Determine the [x, y] coordinate at the center of the cell enclosing the given text.  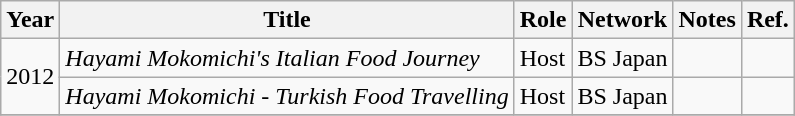
Year [30, 20]
Hayami Mokomichi - Turkish Food Travelling [287, 96]
Network [622, 20]
2012 [30, 77]
Title [287, 20]
Ref. [768, 20]
Role [543, 20]
Notes [707, 20]
Hayami Mokomichi's Italian Food Journey [287, 58]
